Scan for the cell matching the given text and deliver its (X, Y) coordinate at center. 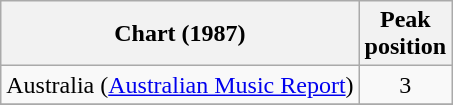
Chart (1987) (180, 34)
Peakposition (405, 34)
3 (405, 85)
Australia (Australian Music Report) (180, 85)
